Scan for the cell matching the given text and deliver its (X, Y) coordinate at center. 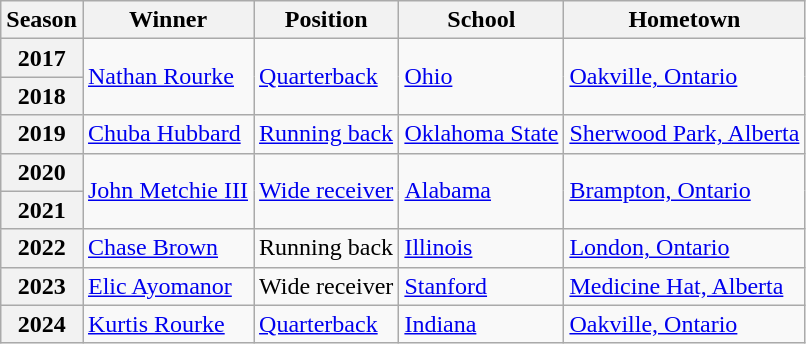
Medicine Hat, Alberta (684, 286)
Stanford (482, 286)
Kurtis Rourke (168, 324)
London, Ontario (684, 248)
John Metchie III (168, 191)
Chase Brown (168, 248)
2021 (42, 210)
Oklahoma State (482, 134)
2022 (42, 248)
Brampton, Ontario (684, 191)
Winner (168, 20)
Chuba Hubbard (168, 134)
Elic Ayomanor (168, 286)
Sherwood Park, Alberta (684, 134)
2024 (42, 324)
School (482, 20)
2019 (42, 134)
2023 (42, 286)
Alabama (482, 191)
Season (42, 20)
2018 (42, 96)
Illinois (482, 248)
Indiana (482, 324)
2020 (42, 172)
Position (326, 20)
Hometown (684, 20)
Ohio (482, 77)
Nathan Rourke (168, 77)
2017 (42, 58)
